Locate the cell with the specified text and output its (x, y) center coordinate. 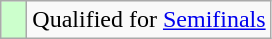
Qualified for Semifinals (149, 20)
